Detect which cell encompasses the target text, then output its (X, Y) center coordinate. 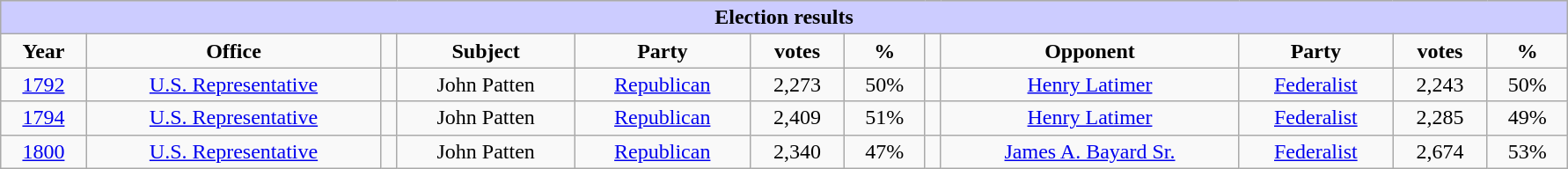
53% (1528, 151)
James A. Bayard Sr. (1089, 151)
2,273 (797, 84)
2,243 (1440, 84)
1800 (44, 151)
1794 (44, 118)
2,285 (1440, 118)
51% (885, 118)
Election results (785, 18)
49% (1528, 118)
Subject (486, 51)
Office (233, 51)
2,674 (1440, 151)
2,409 (797, 118)
Year (44, 51)
Opponent (1089, 51)
47% (885, 151)
1792 (44, 84)
2,340 (797, 151)
